Locate the cell with the specified text and output its (X, Y) center coordinate. 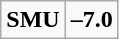
–7.0 (92, 19)
SMU (33, 19)
